From the cell containing the given text, extract its center point as [X, Y] coordinate. 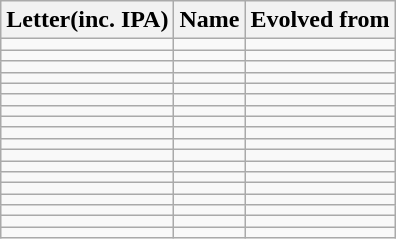
Name [210, 20]
Evolved from [320, 20]
Letter(inc. IPA) [88, 20]
